Output the [x, y] coordinate of the center of the cell containing the given text.  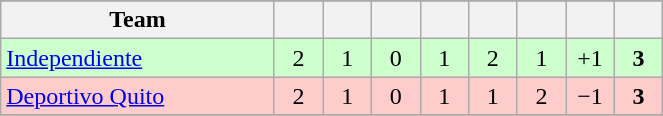
Independiente [138, 58]
Deportivo Quito [138, 96]
+1 [590, 58]
−1 [590, 96]
Team [138, 20]
